Provide the (X, Y) coordinate of the cell's center where the given text is located.  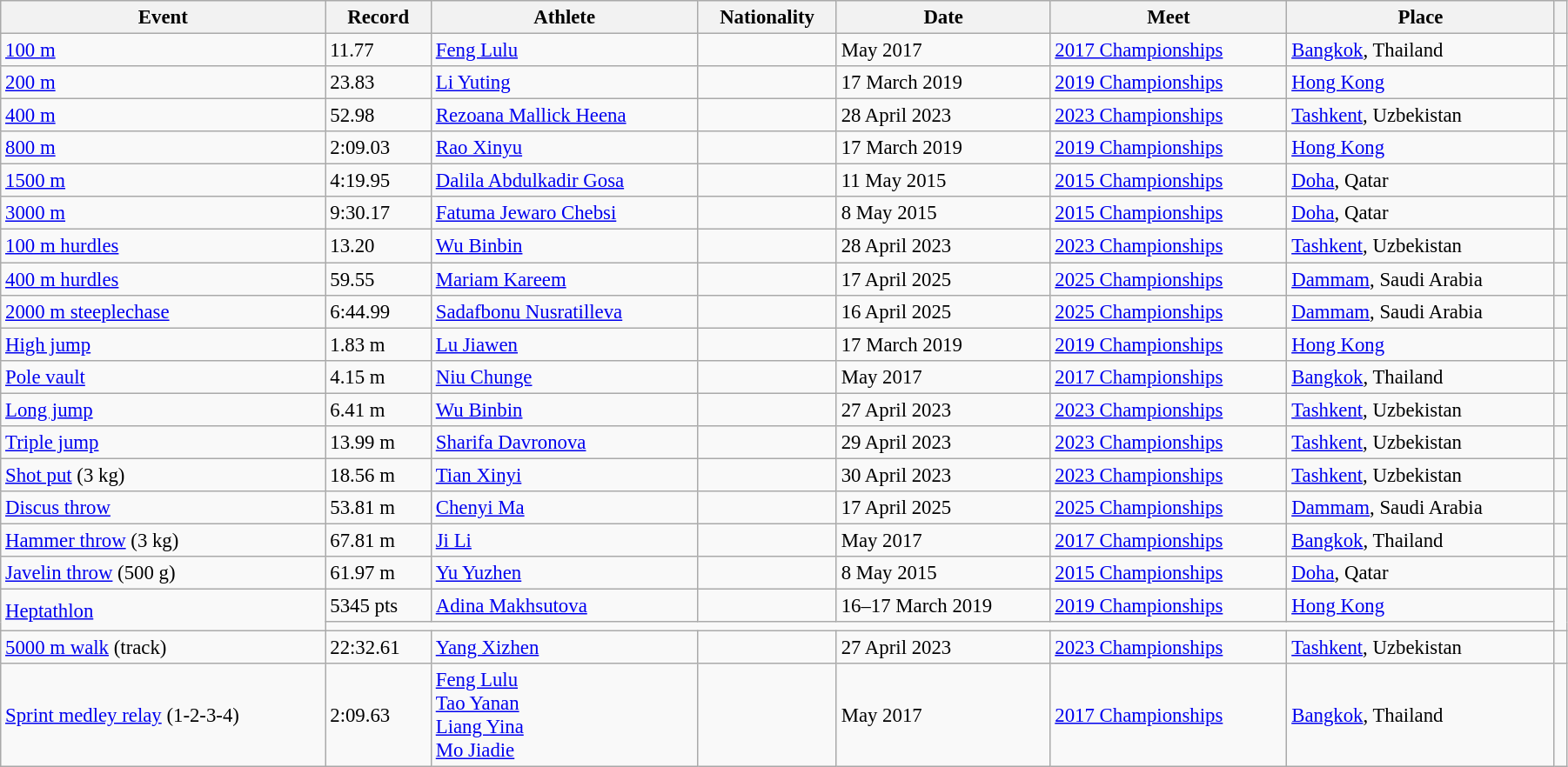
800 m (164, 148)
Yu Yuzhen (564, 573)
4:19.95 (379, 181)
5000 m walk (track) (164, 648)
Place (1420, 17)
23.83 (379, 83)
Feng LuluTao YananLiang YinaMo Jiadie (564, 715)
Dalila Abdulkadir Gosa (564, 181)
3000 m (164, 213)
Li Yuting (564, 83)
2:09.63 (379, 715)
Meet (1169, 17)
Shot put (3 kg) (164, 475)
13.20 (379, 246)
5345 pts (379, 606)
100 m hurdles (164, 246)
Record (379, 17)
2:09.03 (379, 148)
30 April 2023 (943, 475)
2000 m steeplechase (164, 311)
16 April 2025 (943, 311)
Sadafbonu Nusratilleva (564, 311)
Sprint medley relay (1-2-3-4) (164, 715)
Hammer throw (3 kg) (164, 540)
22:32.61 (379, 648)
13.99 m (379, 443)
Feng Lulu (564, 50)
Javelin throw (500 g) (164, 573)
61.97 m (379, 573)
18.56 m (379, 475)
Rezoana Mallick Heena (564, 116)
Yang Xizhen (564, 648)
11 May 2015 (943, 181)
Long jump (164, 410)
16–17 March 2019 (943, 606)
Chenyi Ma (564, 508)
1.83 m (379, 344)
Heptathlon (164, 610)
1500 m (164, 181)
Mariam Kareem (564, 279)
Adina Makhsutova (564, 606)
53.81 m (379, 508)
6:44.99 (379, 311)
4.15 m (379, 377)
400 m hurdles (164, 279)
Sharifa Davronova (564, 443)
Athlete (564, 17)
11.77 (379, 50)
29 April 2023 (943, 443)
Ji Li (564, 540)
59.55 (379, 279)
6.41 m (379, 410)
67.81 m (379, 540)
200 m (164, 83)
Lu Jiawen (564, 344)
Event (164, 17)
Discus throw (164, 508)
52.98 (379, 116)
Rao Xinyu (564, 148)
100 m (164, 50)
Niu Chunge (564, 377)
Pole vault (164, 377)
Date (943, 17)
Tian Xinyi (564, 475)
Nationality (767, 17)
Triple jump (164, 443)
Fatuma Jewaro Chebsi (564, 213)
High jump (164, 344)
400 m (164, 116)
9:30.17 (379, 213)
